Output the [x, y] coordinate of the center of the cell containing the given text.  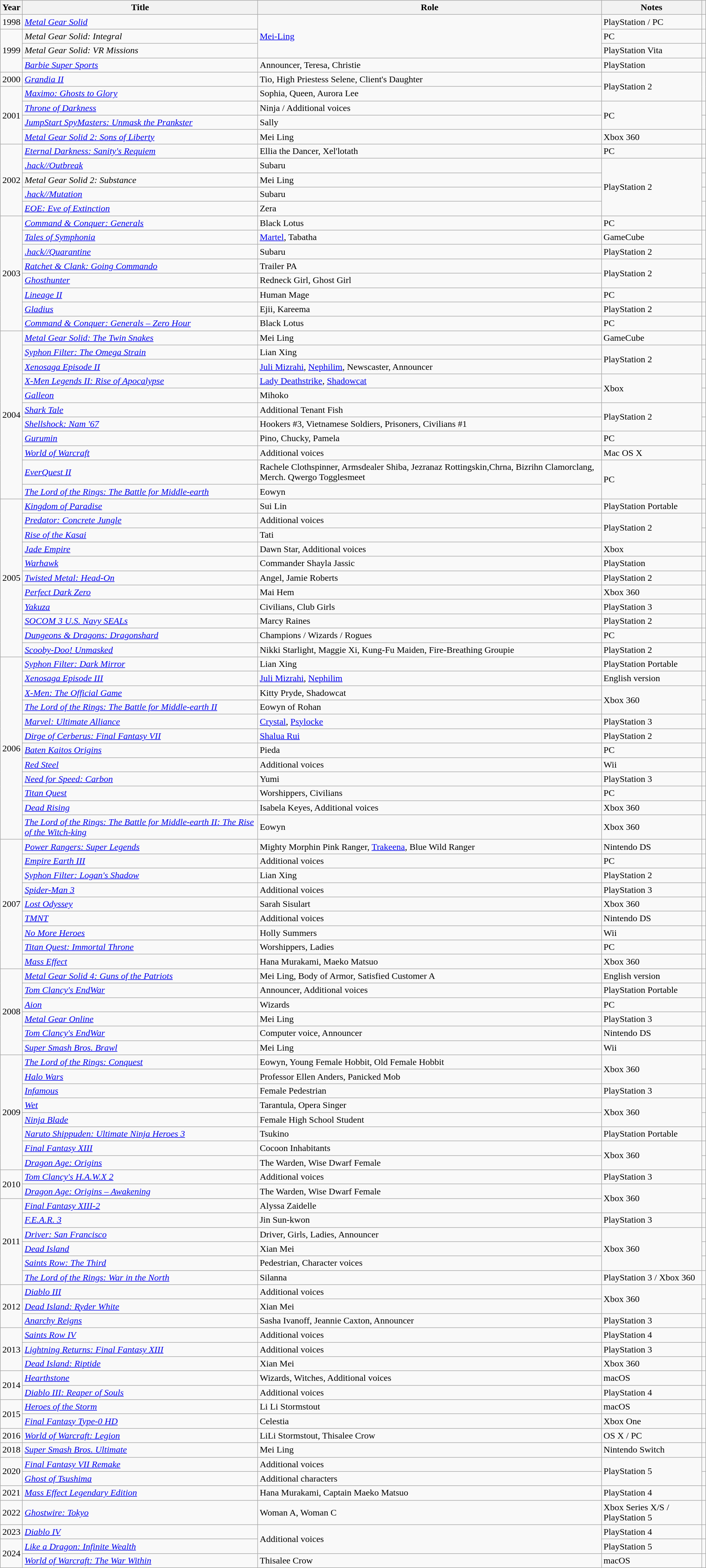
Diablo III [140, 1292]
Tales of Symphonia [140, 237]
2001 [11, 115]
Mihoko [430, 395]
Super Smash Bros. Ultimate [140, 1450]
Angel, Jamie Roberts [430, 578]
The Lord of the Rings: The Battle for Middle-earth II [140, 707]
2016 [11, 1436]
Yumi [430, 779]
Hearthstone [140, 1378]
Throne of Darkness [140, 108]
F.E.A.R. 3 [140, 1220]
.hack//Quarantine [140, 252]
X-Men Legends II: Rise of Apocalypse [140, 381]
Dead Rising [140, 808]
Spider-Man 3 [140, 889]
.hack//Outbreak [140, 165]
Worshippers, Ladies [430, 947]
Mai Hem [430, 592]
Sasha Ivanoff, Jeannie Caxton, Announcer [430, 1320]
2003 [11, 273]
Role [430, 8]
Hana Murakami, Maeko Matsuo [430, 962]
Nintendo Switch [652, 1450]
Li Li Stormstout [430, 1407]
Metal Gear Solid 4: Guns of the Patriots [140, 976]
Isabela Keyes, Additional voices [430, 808]
Marcy Raines [430, 621]
Final Fantasy XIII-2 [140, 1206]
Twisted Metal: Head-On [140, 578]
Commander Shayla Jassic [430, 563]
Worshippers, Civilians [430, 793]
Shalua Rui [430, 736]
Tarantula, Opera Singer [430, 1105]
2007 [11, 904]
Ghostwire: Tokyo [140, 1513]
Diablo IV [140, 1532]
Metal Gear Solid: Integral [140, 36]
EverQuest II [140, 472]
Lineage II [140, 295]
Sui Lin [430, 506]
Thisalee Crow [430, 1560]
World of Warcraft: The War Within [140, 1560]
Sally [430, 122]
Mei Ling, Body of Armor, Satisfied Customer A [430, 976]
Perfect Dark Zero [140, 592]
Sarah Sisulart [430, 904]
Syphon Filter: Dark Mirror [140, 664]
Dragon Age: Origins – Awakening [140, 1191]
Dead Island: Riptide [140, 1364]
Mac OS X [652, 453]
Tsukino [430, 1134]
The Lord of the Rings: The Battle for Middle-earth II: The Rise of the Witch-king [140, 827]
Aion [140, 1005]
Additional characters [430, 1479]
Heroes of the Storm [140, 1407]
Shark Tale [140, 409]
Mass Effect Legendary Edition [140, 1493]
Kingdom of Paradise [140, 506]
Human Mage [430, 295]
Mei-Ling [430, 36]
Tio, High Priestess Selene, Client's Daughter [430, 79]
Lightning Returns: Final Fantasy XIII [140, 1349]
Ghosthunter [140, 280]
Red Steel [140, 765]
Pedestrian, Character voices [430, 1263]
Empire Earth III [140, 861]
2011 [11, 1242]
Dead Island: Ryder White [140, 1306]
Need for Speed: Carbon [140, 779]
2009 [11, 1112]
2020 [11, 1471]
Title [140, 8]
Pino, Chucky, Pamela [430, 439]
SOCOM 3 U.S. Navy SEALs [140, 621]
Metal Gear Solid 2: Substance [140, 180]
Like a Dragon: Infinite Wealth [140, 1546]
Additional Tenant Fish [430, 409]
No More Heroes [140, 933]
Rise of the Kasai [140, 535]
Eternal Darkness: Sanity's Requiem [140, 151]
Lady Deathstrike, Shadowcat [430, 381]
Naruto Shippuden: Ultimate Ninja Heroes 3 [140, 1134]
Ratchet & Clank: Going Commando [140, 266]
Announcer, Additional voices [430, 990]
Ninja Blade [140, 1120]
Redneck Girl, Ghost Girl [430, 280]
2021 [11, 1493]
2018 [11, 1450]
2022 [11, 1513]
Dungeons & Dragons: Dragonshard [140, 635]
Eowyn of Rohan [430, 707]
PlayStation 3 / Xbox 360 [652, 1277]
Yakuza [140, 606]
Computer voice, Announcer [430, 1033]
Galleon [140, 395]
Baten Kaitos Origins [140, 750]
Ellia the Dancer, Xel'lotath [430, 151]
Dragon Age: Origins [140, 1163]
Cocoon Inhabitants [430, 1148]
Dead Island [140, 1249]
Jin Sun-kwon [430, 1220]
Mass Effect [140, 962]
Zera [430, 209]
Scooby-Doo! Unmasked [140, 649]
Hana Murakami, Captain Maeko Matsuo [430, 1493]
Final Fantasy Type-0 HD [140, 1421]
Champions / Wizards / Rogues [430, 635]
Tom Clancy's H.A.W.X 2 [140, 1177]
Ejii, Kareema [430, 309]
Wizards [430, 1005]
Juli Mizrahi, Nephilim [430, 679]
Anarchy Reigns [140, 1320]
World of Warcraft [140, 453]
Titan Quest: Immortal Throne [140, 947]
Eowyn, Young Female Hobbit, Old Female Hobbit [430, 1062]
1998 [11, 22]
Tati [430, 535]
Jade Empire [140, 549]
Super Smash Bros. Brawl [140, 1048]
2010 [11, 1184]
2006 [11, 748]
Lost Odyssey [140, 904]
Shellshock: Nam '67 [140, 424]
Metal Gear Online [140, 1019]
Martel, Tabatha [430, 237]
Gladius [140, 309]
Ghost of Tsushima [140, 1479]
2008 [11, 1012]
World of Warcraft: Legion [140, 1436]
TMNT [140, 919]
Dirge of Cerberus: Final Fantasy VII [140, 736]
Metal Gear Solid 2: Sons of Liberty [140, 137]
Civilians, Club Girls [430, 606]
Marvel: Ultimate Alliance [140, 722]
Saints Row IV [140, 1335]
Woman A, Woman C [430, 1513]
X-Men: The Official Game [140, 693]
EOE: Eve of Extinction [140, 209]
2024 [11, 1553]
Diablo III: Reaper of Souls [140, 1393]
Infamous [140, 1091]
Xenosaga Episode II [140, 366]
Dawn Star, Additional voices [430, 549]
Syphon Filter: Logan's Shadow [140, 875]
2000 [11, 79]
Professor Ellen Anders, Panicked Mob [430, 1076]
Gurumin [140, 439]
Mighty Morphin Pink Ranger, Trakeena, Blue Wild Ranger [430, 846]
Syphon Filter: The Omega Strain [140, 352]
The Lord of the Rings: War in the North [140, 1277]
Female High School Student [430, 1120]
2005 [11, 578]
Juli Mizrahi, Nephilim, Newscaster, Announcer [430, 366]
Trailer PA [430, 266]
Grandia II [140, 79]
Saints Row: The Third [140, 1263]
2012 [11, 1306]
JumpStart SpyMasters: Unmask the Prankster [140, 122]
Rachele Clothspinner, Armsdealer Shiba, Jezranaz Rottingskin,Chrna, Bizrihn Clamorclang, Merch. Qwergo Togglesmeet [430, 472]
Year [11, 8]
Wizards, Witches, Additional voices [430, 1378]
Metal Gear Solid: VR Missions [140, 51]
Driver: San Francisco [140, 1234]
2015 [11, 1414]
Xenosaga Episode III [140, 679]
2004 [11, 415]
Hookers #3, Vietnamese Soldiers, Prisoners, Civilians #1 [430, 424]
PlayStation Vita [652, 51]
PlayStation / PC [652, 22]
2002 [11, 180]
Celestia [430, 1421]
Titan Quest [140, 793]
The Lord of the Rings: The Battle for Middle-earth [140, 492]
Final Fantasy VII Remake [140, 1464]
Warhawk [140, 563]
Female Pedestrian [430, 1091]
2013 [11, 1349]
Command & Conquer: Generals [140, 223]
Kitty Pryde, Shadowcat [430, 693]
Final Fantasy XIII [140, 1148]
Metal Gear Solid: The Twin Snakes [140, 338]
Crystal, Psylocke [430, 722]
The Lord of the Rings: Conquest [140, 1062]
Announcer, Teresa, Christie [430, 65]
LiLi Stormstout, Thisalee Crow [430, 1436]
Metal Gear Solid [140, 22]
Sophia, Queen, Aurora Lee [430, 94]
Maximo: Ghosts to Glory [140, 94]
Pieda [430, 750]
Halo Wars [140, 1076]
Barbie Super Sports [140, 65]
Command & Conquer: Generals – Zero Hour [140, 323]
.hack//Mutation [140, 194]
Xbox One [652, 1421]
2023 [11, 1532]
Nikki Starlight, Maggie Xi, Kung-Fu Maiden, Fire-Breathing Groupie [430, 649]
Notes [652, 8]
OS X / PC [652, 1436]
Holly Summers [430, 933]
Wet [140, 1105]
Predator: Concrete Jungle [140, 520]
Xbox Series X/S / PlayStation 5 [652, 1513]
1999 [11, 51]
Driver, Girls, Ladies, Announcer [430, 1234]
Power Rangers: Super Legends [140, 846]
Alyssa Zaidelle [430, 1206]
Silanna [430, 1277]
2014 [11, 1385]
Ninja / Additional voices [430, 108]
